Capture the cell that displays the provided text and extract its (x, y) central coordinate. 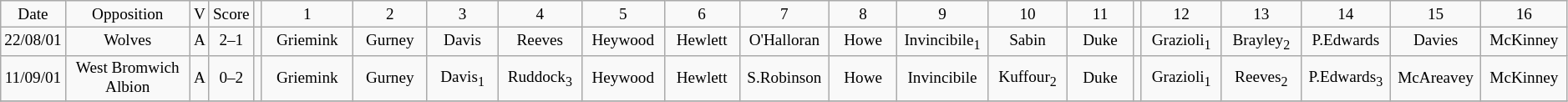
Davies (1435, 41)
Davis (463, 41)
Brayley2 (1261, 41)
Ruddock3 (540, 78)
Kuffour2 (1028, 78)
16 (1524, 14)
Davis1 (463, 78)
11/09/01 (33, 78)
Invincibile (942, 78)
P.Edwards3 (1345, 78)
Reeves (540, 41)
McAreavey (1435, 78)
12 (1181, 14)
11 (1100, 14)
10 (1028, 14)
5 (623, 14)
15 (1435, 14)
13 (1261, 14)
0–2 (231, 78)
Opposition (127, 14)
O'Halloran (784, 41)
V (199, 14)
Sabin (1028, 41)
2 (390, 14)
1 (307, 14)
6 (702, 14)
4 (540, 14)
P.Edwards (1345, 41)
S.Robinson (784, 78)
Date (33, 14)
22/08/01 (33, 41)
Wolves (127, 41)
2–1 (231, 41)
9 (942, 14)
3 (463, 14)
14 (1345, 14)
8 (864, 14)
West Bromwich Albion (127, 78)
7 (784, 14)
Score (231, 14)
Invincibile1 (942, 41)
Reeves2 (1261, 78)
